Provide the (X, Y) coordinate of the cell's center where the given text is located.  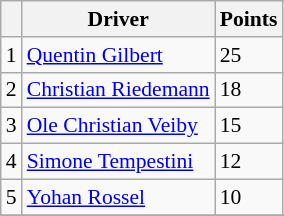
4 (12, 162)
Yohan Rossel (118, 197)
Simone Tempestini (118, 162)
2 (12, 90)
Ole Christian Veiby (118, 126)
12 (249, 162)
15 (249, 126)
Driver (118, 19)
Points (249, 19)
Quentin Gilbert (118, 55)
10 (249, 197)
5 (12, 197)
Christian Riedemann (118, 90)
3 (12, 126)
1 (12, 55)
18 (249, 90)
25 (249, 55)
